Scan for the cell matching the given text and deliver its [x, y] coordinate at center. 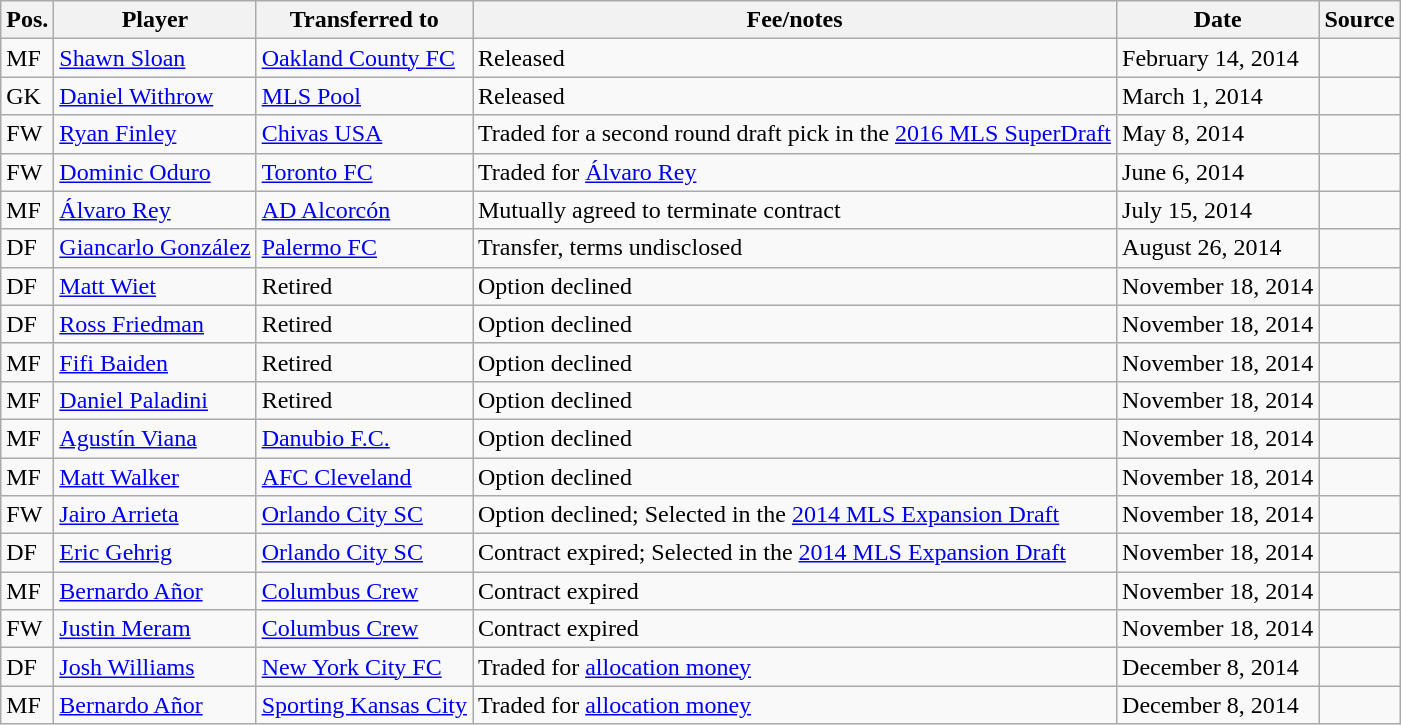
Pos. [28, 20]
Matt Walker [155, 477]
MLS Pool [364, 96]
Shawn Sloan [155, 58]
Danubio F.C. [364, 438]
Player [155, 20]
Oakland County FC [364, 58]
Álvaro Rey [155, 210]
August 26, 2014 [1218, 248]
AFC Cleveland [364, 477]
Jairo Arrieta [155, 515]
Giancarlo González [155, 248]
Traded for Álvaro Rey [794, 172]
July 15, 2014 [1218, 210]
Date [1218, 20]
Daniel Paladini [155, 400]
New York City FC [364, 667]
Contract expired; Selected in the 2014 MLS Expansion Draft [794, 553]
Traded for a second round draft pick in the 2016 MLS SuperDraft [794, 134]
Chivas USA [364, 134]
Matt Wiet [155, 286]
Option declined; Selected in the 2014 MLS Expansion Draft [794, 515]
Daniel Withrow [155, 96]
Eric Gehrig [155, 553]
Dominic Oduro [155, 172]
Ross Friedman [155, 324]
Source [1360, 20]
Transferred to [364, 20]
May 8, 2014 [1218, 134]
February 14, 2014 [1218, 58]
Fee/notes [794, 20]
Josh Williams [155, 667]
Agustín Viana [155, 438]
Fifi Baiden [155, 362]
Toronto FC [364, 172]
Transfer, terms undisclosed [794, 248]
GK [28, 96]
Ryan Finley [155, 134]
Palermo FC [364, 248]
June 6, 2014 [1218, 172]
Sporting Kansas City [364, 705]
Justin Meram [155, 629]
AD Alcorcón [364, 210]
Mutually agreed to terminate contract [794, 210]
March 1, 2014 [1218, 96]
